Provide the [x, y] coordinate of the cell's center where the given text is located.  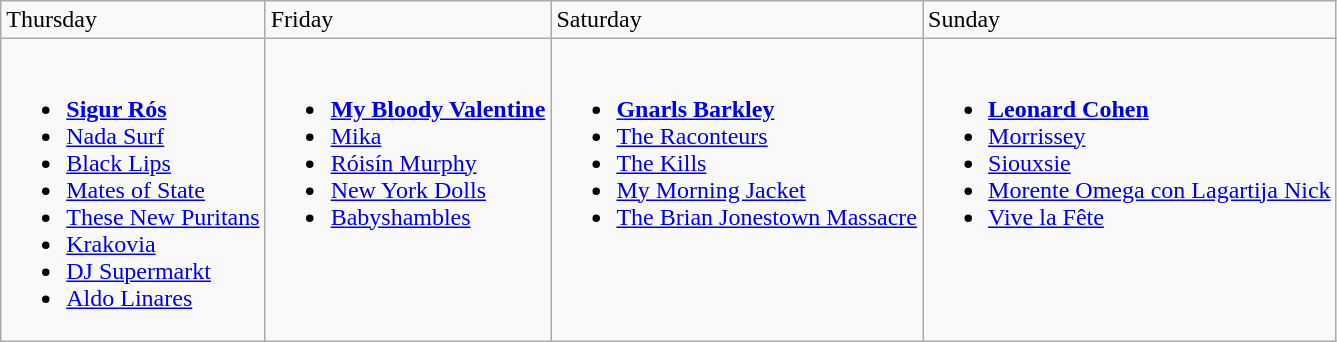
Sigur RósNada SurfBlack LipsMates of StateThese New PuritansKrakoviaDJ SupermarktAldo Linares [133, 190]
Saturday [737, 20]
Friday [408, 20]
My Bloody ValentineMikaRóisín MurphyNew York DollsBabyshambles [408, 190]
Gnarls BarkleyThe RaconteursThe KillsMy Morning JacketThe Brian Jonestown Massacre [737, 190]
Thursday [133, 20]
Sunday [1130, 20]
Leonard CohenMorrisseySiouxsieMorente Omega con Lagartija NickVive la Fête [1130, 190]
